Capture the cell that displays the provided text and extract its (x, y) central coordinate. 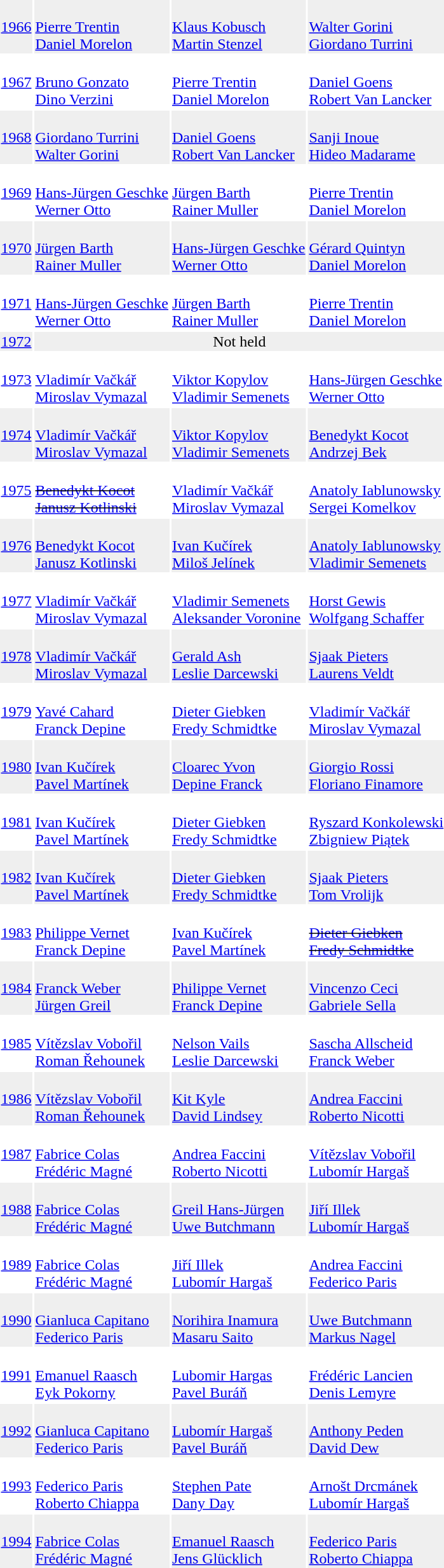
1988 (17, 1209)
Lubomír Hargaš Pavel Buráň (239, 1431)
1969 (17, 193)
1991 (17, 1375)
1987 (17, 1154)
Klaus Kobusch Martin Stenzel (239, 27)
1994 (17, 1541)
Federico Paris Roberto Chiappa (102, 1486)
1977 (17, 601)
1989 (17, 1265)
1966 (17, 27)
Andrea Faccini Roberto Nicotti (239, 1154)
Ivan Kučírek Miloš Jelínek (239, 546)
1967 (17, 82)
Gerald Ash Leslie Darcewski (239, 656)
1968 (17, 137)
Lubomir Hargas Pavel Buráň (239, 1375)
1986 (17, 1099)
1980 (17, 767)
Giordano Turrini Walter Gorini (102, 137)
1981 (17, 822)
1985 (17, 1043)
1971 (17, 303)
Franck Weber Jürgen Greil (102, 988)
Bruno Gonzato Dino Verzini (102, 82)
Daniel Goens Robert Van Lancker (239, 137)
1984 (17, 988)
Emanuel Raasch Eyk Pokorny (102, 1375)
Yavé Cahard Franck Depine (102, 712)
Kit Kyle David Lindsey (239, 1099)
1982 (17, 877)
1990 (17, 1320)
1976 (17, 546)
1992 (17, 1431)
1978 (17, 656)
1973 (17, 380)
1983 (17, 933)
Emanuel Raasch Jens Glücklich (239, 1541)
Nelson Vails Leslie Darcewski (239, 1043)
1975 (17, 490)
Stephen Pate Dany Day (239, 1486)
Greil Hans-Jürgen Uwe Butchmann (239, 1209)
Jiří Illek Lubomír Hargaš (239, 1265)
Vladimir Semenets Aleksander Voronine (239, 601)
1993 (17, 1486)
1970 (17, 248)
Norihira Inamura Masaru Saito (239, 1320)
1972 (17, 341)
1979 (17, 712)
Cloarec Yvon Depine Franck (239, 767)
1974 (17, 435)
